Provide the (x, y) coordinate of the cell's center where the given text is located.  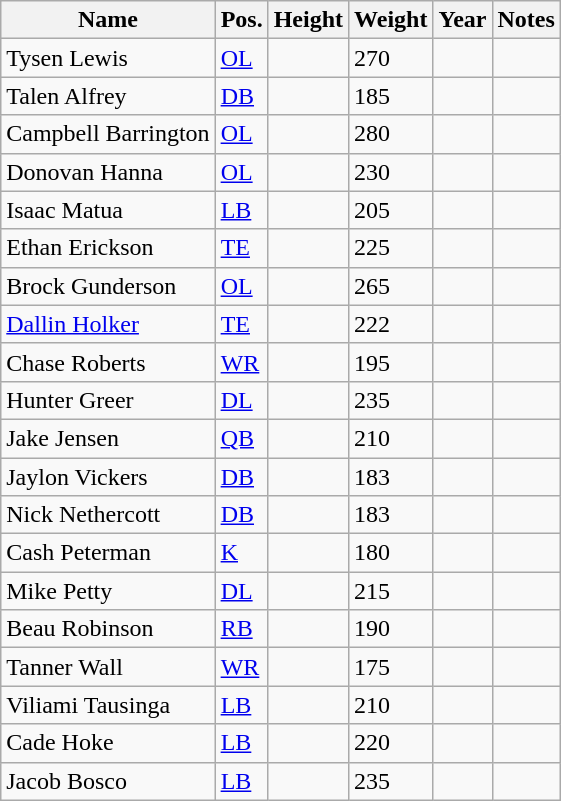
QB (242, 438)
Jaylon Vickers (108, 477)
Jake Jensen (108, 438)
Name (108, 20)
Nick Nethercott (108, 515)
Brock Gunderson (108, 286)
Isaac Matua (108, 210)
Viliami Tausinga (108, 705)
195 (391, 362)
Ethan Erickson (108, 248)
Jacob Bosco (108, 781)
Height (308, 20)
Weight (391, 20)
175 (391, 667)
Chase Roberts (108, 362)
230 (391, 172)
265 (391, 286)
Hunter Greer (108, 400)
Notes (526, 20)
K (242, 553)
Year (462, 20)
Tanner Wall (108, 667)
180 (391, 553)
Cash Peterman (108, 553)
Cade Hoke (108, 743)
Tysen Lewis (108, 58)
185 (391, 96)
Donovan Hanna (108, 172)
Talen Alfrey (108, 96)
RB (242, 629)
Beau Robinson (108, 629)
205 (391, 210)
225 (391, 248)
280 (391, 134)
Campbell Barrington (108, 134)
Dallin Holker (108, 324)
270 (391, 58)
Pos. (242, 20)
190 (391, 629)
220 (391, 743)
Mike Petty (108, 591)
222 (391, 324)
215 (391, 591)
